Search for the cell housing the specified text and yield its [x, y] center coordinate. 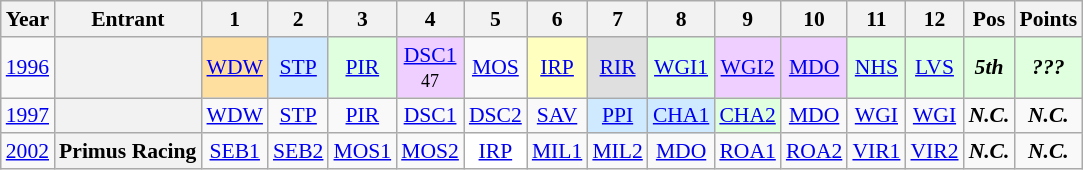
2 [298, 19]
SEB1 [234, 152]
RIR [617, 68]
CHA2 [748, 116]
12 [934, 19]
DSC147 [430, 68]
WGI1 [682, 68]
LVS [934, 68]
Pos [990, 19]
SAV [557, 116]
PPI [617, 116]
??? [1048, 68]
1996 [28, 68]
WGI2 [748, 68]
1997 [28, 116]
8 [682, 19]
VIR1 [876, 152]
5 [496, 19]
5th [990, 68]
MIL1 [557, 152]
3 [362, 19]
MIL2 [617, 152]
DSC2 [496, 116]
ROA2 [814, 152]
SEB2 [298, 152]
MOS1 [362, 152]
Year [28, 19]
DSC1 [430, 116]
MOS2 [430, 152]
6 [557, 19]
NHS [876, 68]
ROA1 [748, 152]
7 [617, 19]
2002 [28, 152]
CHA1 [682, 116]
Entrant [128, 19]
VIR2 [934, 152]
10 [814, 19]
4 [430, 19]
MOS [496, 68]
9 [748, 19]
11 [876, 19]
1 [234, 19]
Points [1048, 19]
Primus Racing [128, 152]
